Provide the (x, y) coordinate of the cell's center where the given text is located.  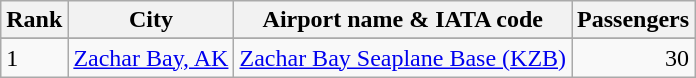
Zachar Bay, AK (151, 58)
Airport name & IATA code (403, 20)
Rank (34, 20)
City (151, 20)
30 (634, 58)
Zachar Bay Seaplane Base (KZB) (403, 58)
1 (34, 58)
Passengers (634, 20)
